From the cell containing the given text, extract its center point as [X, Y] coordinate. 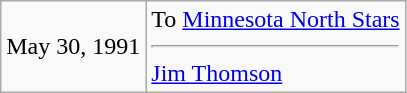
May 30, 1991 [74, 47]
To Minnesota North StarsJim Thomson [276, 47]
